Identify which cell holds the provided text, then report its (x, y) central coordinate. 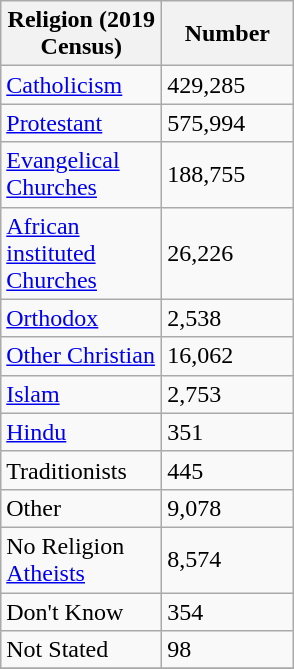
Protestant (82, 123)
Other Christian (82, 356)
354 (228, 611)
188,755 (228, 174)
Orthodox (82, 318)
8,574 (228, 560)
Not Stated (82, 650)
2,753 (228, 394)
575,994 (228, 123)
16,062 (228, 356)
African instituted Churches (82, 253)
26,226 (228, 253)
Traditionists (82, 470)
Number (228, 34)
429,285 (228, 85)
9,078 (228, 508)
445 (228, 470)
Religion (2019 Census) (82, 34)
No Religion Atheists (82, 560)
Catholicism (82, 85)
Other (82, 508)
Don't Know (82, 611)
2,538 (228, 318)
98 (228, 650)
Islam (82, 394)
351 (228, 432)
Evangelical Churches (82, 174)
Hindu (82, 432)
